Determine the (x, y) coordinate at the center of the cell enclosing the given text.  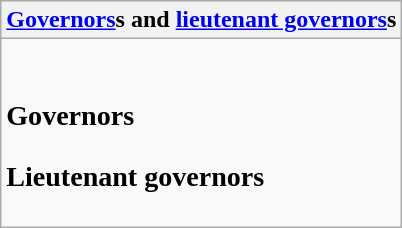
GovernorsLieutenant governors (202, 133)
Governorss and lieutenant governorss (202, 20)
